Output the [X, Y] coordinate of the center of the cell containing the given text.  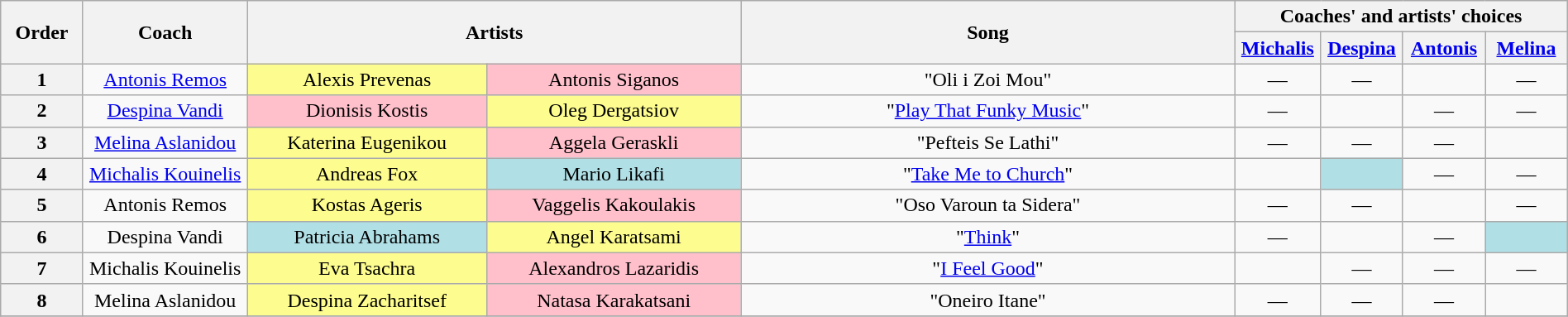
Eva Tsachra [367, 268]
"Oso Varoun ta Sidera" [987, 205]
7 [41, 268]
Aggela Geraskli [614, 142]
2 [41, 111]
Despina [1361, 48]
Coach [165, 32]
Katerina Eugenikou [367, 142]
4 [41, 174]
Coaches' and artists' choices [1401, 17]
Artists [495, 32]
"Oneiro Itane" [987, 300]
8 [41, 300]
"Pefteis Se Lathi" [987, 142]
Order [41, 32]
Kostas Ageris [367, 205]
Alexis Prevenas [367, 79]
Oleg Dergatsiov [614, 111]
5 [41, 205]
3 [41, 142]
Alexandros Lazaridis [614, 268]
1 [41, 79]
Mario Likafi [614, 174]
Song [987, 32]
Melina [1527, 48]
Andreas Fox [367, 174]
6 [41, 237]
"Oli i Zoi Mou" [987, 79]
"Think" [987, 237]
Angel Karatsami [614, 237]
Vaggelis Kakoulakis [614, 205]
Dionisis Kostis [367, 111]
"Take Me to Church" [987, 174]
"Play That Funky Music" [987, 111]
Natasa Karakatsani [614, 300]
"I Feel Good" [987, 268]
Patricia Abrahams [367, 237]
Despina Zacharitsef [367, 300]
Antonis [1444, 48]
Antonis Siganos [614, 79]
Michalis [1278, 48]
